From the cell containing the given text, extract its center point as [X, Y] coordinate. 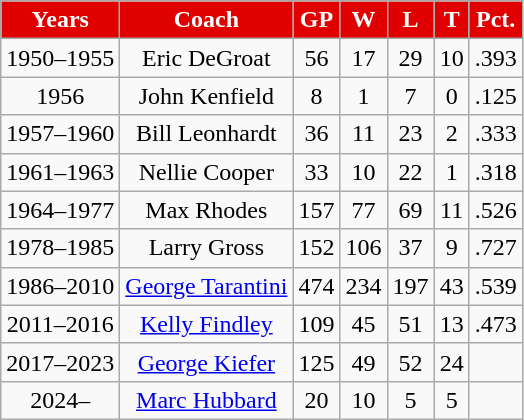
152 [316, 248]
157 [316, 210]
George Kiefer [206, 362]
George Tarantini [206, 286]
1986–2010 [60, 286]
1950–1955 [60, 58]
37 [410, 248]
T [452, 20]
2011–2016 [60, 324]
33 [316, 172]
Max Rhodes [206, 210]
GP [316, 20]
69 [410, 210]
36 [316, 134]
1956 [60, 96]
Years [60, 20]
109 [316, 324]
.526 [496, 210]
0 [452, 96]
2017–2023 [60, 362]
1957–1960 [60, 134]
234 [364, 286]
125 [316, 362]
8 [316, 96]
56 [316, 58]
Kelly Findley [206, 324]
9 [452, 248]
W [364, 20]
John Kenfield [206, 96]
49 [364, 362]
.318 [496, 172]
Bill Leonhardt [206, 134]
474 [316, 286]
1978–1985 [60, 248]
52 [410, 362]
1961–1963 [60, 172]
Coach [206, 20]
Pct. [496, 20]
Marc Hubbard [206, 400]
2 [452, 134]
7 [410, 96]
197 [410, 286]
20 [316, 400]
Nellie Cooper [206, 172]
43 [452, 286]
1964–1977 [60, 210]
2024– [60, 400]
.727 [496, 248]
.473 [496, 324]
L [410, 20]
22 [410, 172]
Eric DeGroat [206, 58]
.125 [496, 96]
Larry Gross [206, 248]
17 [364, 58]
.539 [496, 286]
45 [364, 324]
.333 [496, 134]
51 [410, 324]
77 [364, 210]
106 [364, 248]
23 [410, 134]
24 [452, 362]
.393 [496, 58]
13 [452, 324]
29 [410, 58]
